Output the [X, Y] coordinate of the center of the cell containing the given text.  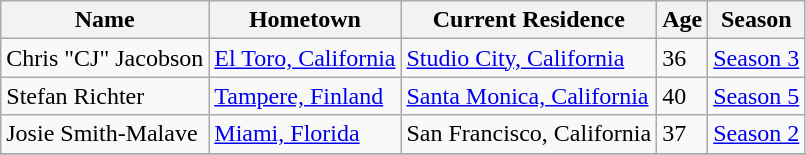
Studio City, California [529, 58]
Season [756, 20]
Tampere, Finland [305, 96]
Chris "CJ" Jacobson [105, 58]
36 [682, 58]
Current Residence [529, 20]
Season 5 [756, 96]
Josie Smith-Malave [105, 134]
Age [682, 20]
40 [682, 96]
El Toro, California [305, 58]
Name [105, 20]
Season 3 [756, 58]
Stefan Richter [105, 96]
37 [682, 134]
Miami, Florida [305, 134]
Santa Monica, California [529, 96]
Hometown [305, 20]
San Francisco, California [529, 134]
Season 2 [756, 134]
